For the text-containing cell, return its midpoint in [x, y] coordinate format. 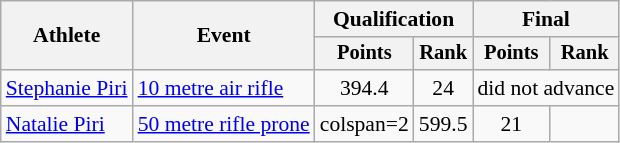
Natalie Piri [67, 124]
599.5 [444, 124]
Qualification [394, 19]
24 [444, 88]
Athlete [67, 36]
Stephanie Piri [67, 88]
Event [224, 36]
50 metre rifle prone [224, 124]
Final [546, 19]
did not advance [546, 88]
colspan=2 [364, 124]
10 metre air rifle [224, 88]
394.4 [364, 88]
21 [510, 124]
